From the cell containing the given text, extract its center point as (X, Y) coordinate. 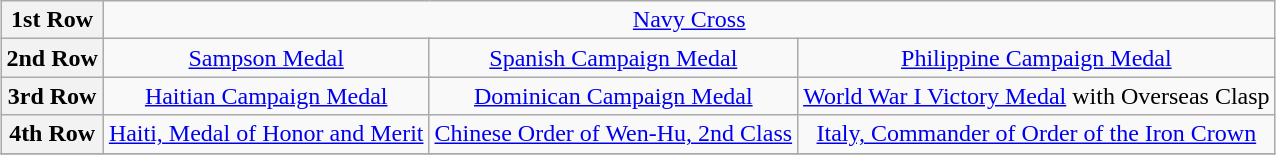
Sampson Medal (266, 58)
Haiti, Medal of Honor and Merit (266, 134)
Dominican Campaign Medal (614, 96)
Italy, Commander of Order of the Iron Crown (1036, 134)
Navy Cross (689, 20)
3rd Row (52, 96)
Haitian Campaign Medal (266, 96)
Philippine Campaign Medal (1036, 58)
World War I Victory Medal with Overseas Clasp (1036, 96)
1st Row (52, 20)
2nd Row (52, 58)
4th Row (52, 134)
Spanish Campaign Medal (614, 58)
Chinese Order of Wen-Hu, 2nd Class (614, 134)
